For the text-containing cell, return its midpoint in [x, y] coordinate format. 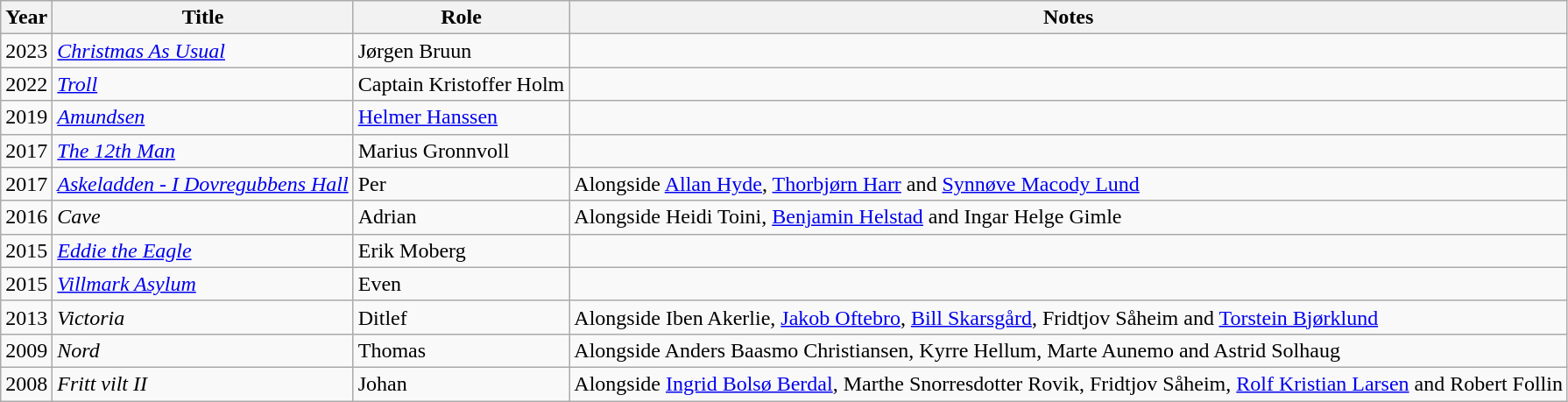
Askeladden - I Dovregubbens Hall [203, 184]
Christmas As Usual [203, 51]
2016 [26, 217]
Title [203, 18]
Nord [203, 350]
Alongside Ingrid Bolsø Berdal, Marthe Snorresdotter Rovik, Fridtjov Såheim, Rolf Kristian Larsen and Robert Follin [1069, 384]
2009 [26, 350]
Notes [1069, 18]
Troll [203, 84]
Eddie the Eagle [203, 250]
Marius Gronnvoll [461, 151]
Thomas [461, 350]
Alongside Anders Baasmo Christiansen, Kyrre Hellum, Marte Aunemo and Astrid Solhaug [1069, 350]
Fritt vilt II [203, 384]
Erik Moberg [461, 250]
Even [461, 284]
2008 [26, 384]
Role [461, 18]
The 12th Man [203, 151]
Captain Kristoffer Holm [461, 84]
Villmark Asylum [203, 284]
Jørgen Bruun [461, 51]
Johan [461, 384]
Ditlef [461, 317]
Alongside Heidi Toini, Benjamin Helstad and Ingar Helge Gimle [1069, 217]
2019 [26, 117]
Adrian [461, 217]
Cave [203, 217]
Helmer Hanssen [461, 117]
Per [461, 184]
Victoria [203, 317]
Year [26, 18]
Amundsen [203, 117]
Alongside Iben Akerlie, Jakob Oftebro, Bill Skarsgård, Fridtjov Såheim and Torstein Bjørklund [1069, 317]
Alongside Allan Hyde, Thorbjørn Harr and Synnøve Macody Lund [1069, 184]
2023 [26, 51]
2022 [26, 84]
2013 [26, 317]
